Locate the cell with the specified text and output its (x, y) center coordinate. 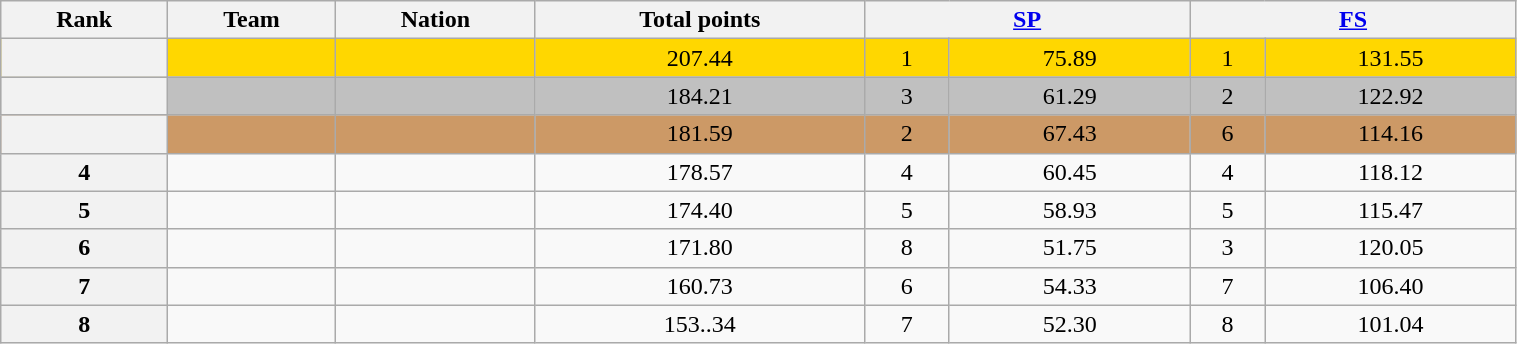
174.40 (700, 210)
131.55 (1390, 58)
184.21 (700, 96)
54.33 (1070, 286)
178.57 (700, 172)
FS (1353, 20)
Team (252, 20)
181.59 (700, 134)
60.45 (1070, 172)
Total points (700, 20)
122.92 (1390, 96)
67.43 (1070, 134)
171.80 (700, 248)
120.05 (1390, 248)
114.16 (1390, 134)
115.47 (1390, 210)
160.73 (700, 286)
Nation (435, 20)
106.40 (1390, 286)
52.30 (1070, 324)
75.89 (1070, 58)
SP (1027, 20)
207.44 (700, 58)
58.93 (1070, 210)
51.75 (1070, 248)
153..34 (700, 324)
101.04 (1390, 324)
Rank (84, 20)
118.12 (1390, 172)
61.29 (1070, 96)
